Pinpoint the cell where the given text exists, returning its (x, y) midpoint coordinate. 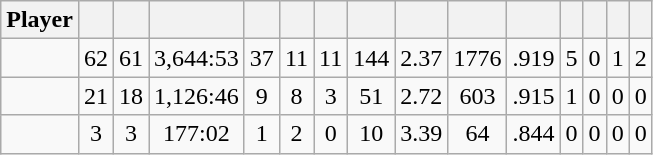
9 (262, 96)
1776 (478, 58)
177:02 (197, 134)
8 (296, 96)
51 (372, 96)
21 (96, 96)
Player (40, 20)
2.72 (422, 96)
2.37 (422, 58)
.915 (534, 96)
603 (478, 96)
18 (132, 96)
.844 (534, 134)
144 (372, 58)
61 (132, 58)
3,644:53 (197, 58)
62 (96, 58)
37 (262, 58)
64 (478, 134)
3.39 (422, 134)
.919 (534, 58)
10 (372, 134)
5 (572, 58)
1,126:46 (197, 96)
